Return (X, Y) of the center of cell containing provided text 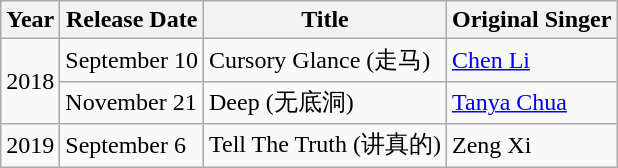
September 10 (132, 60)
Zeng Xi (531, 146)
Release Date (132, 20)
2018 (30, 82)
Cursory Glance (走马) (326, 60)
Tanya Chua (531, 102)
Chen Li (531, 60)
September 6 (132, 146)
Title (326, 20)
2019 (30, 146)
Deep (无底洞) (326, 102)
November 21 (132, 102)
Original Singer (531, 20)
Tell The Truth (讲真的) (326, 146)
Year (30, 20)
